Output the [X, Y] coordinate of the center of the cell containing the given text.  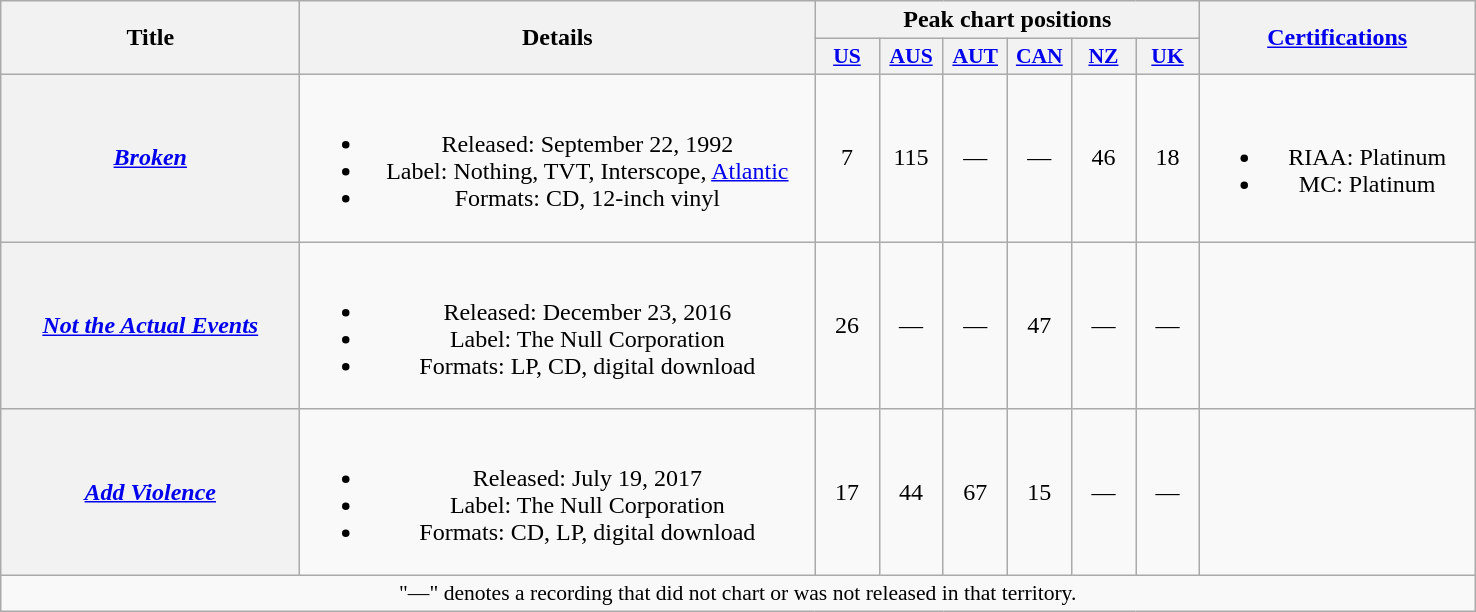
17 [847, 492]
Released: September 22, 1992Label: Nothing, TVT, Interscope, AtlanticFormats: CD, 12-inch vinyl [558, 158]
15 [1039, 492]
7 [847, 158]
Add Violence [150, 492]
CAN [1039, 57]
Title [150, 38]
UK [1168, 57]
18 [1168, 158]
"—" denotes a recording that did not chart or was not released in that territory. [738, 594]
26 [847, 326]
Broken [150, 158]
Released: December 23, 2016Label: The Null CorporationFormats: LP, CD, digital download [558, 326]
NZ [1103, 57]
AUS [911, 57]
US [847, 57]
115 [911, 158]
47 [1039, 326]
67 [975, 492]
AUT [975, 57]
Peak chart positions [1008, 20]
Details [558, 38]
Not the Actual Events [150, 326]
46 [1103, 158]
44 [911, 492]
Certifications [1338, 38]
Released: July 19, 2017Label: The Null CorporationFormats: CD, LP, digital download [558, 492]
RIAA: PlatinumMC: Platinum [1338, 158]
